Return the [X, Y] coordinate for the center point of the cell that contains the specified text.  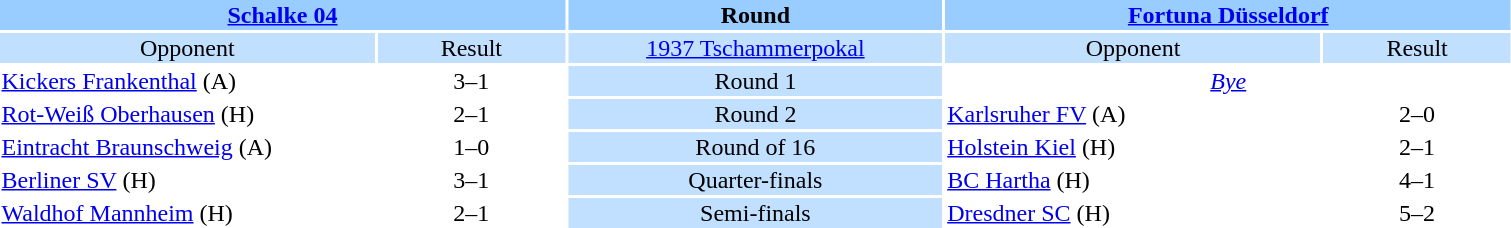
Fortuna Düsseldorf [1228, 15]
Karlsruher FV (A) [1134, 114]
Eintracht Braunschweig (A) [188, 147]
BC Hartha (H) [1134, 180]
Bye [1228, 81]
1–0 [472, 147]
Dresdner SC (H) [1134, 213]
Kickers Frankenthal (A) [188, 81]
4–1 [1416, 180]
Berliner SV (H) [188, 180]
Round 1 [756, 81]
Round 2 [756, 114]
Holstein Kiel (H) [1134, 147]
5–2 [1416, 213]
Quarter-finals [756, 180]
1937 Tschammerpokal [756, 48]
Round of 16 [756, 147]
Waldhof Mannheim (H) [188, 213]
Round [756, 15]
Rot-Weiß Oberhausen (H) [188, 114]
Schalke 04 [282, 15]
2–0 [1416, 114]
Semi-finals [756, 213]
